Detect which cell encompasses the target text, then output its (X, Y) center coordinate. 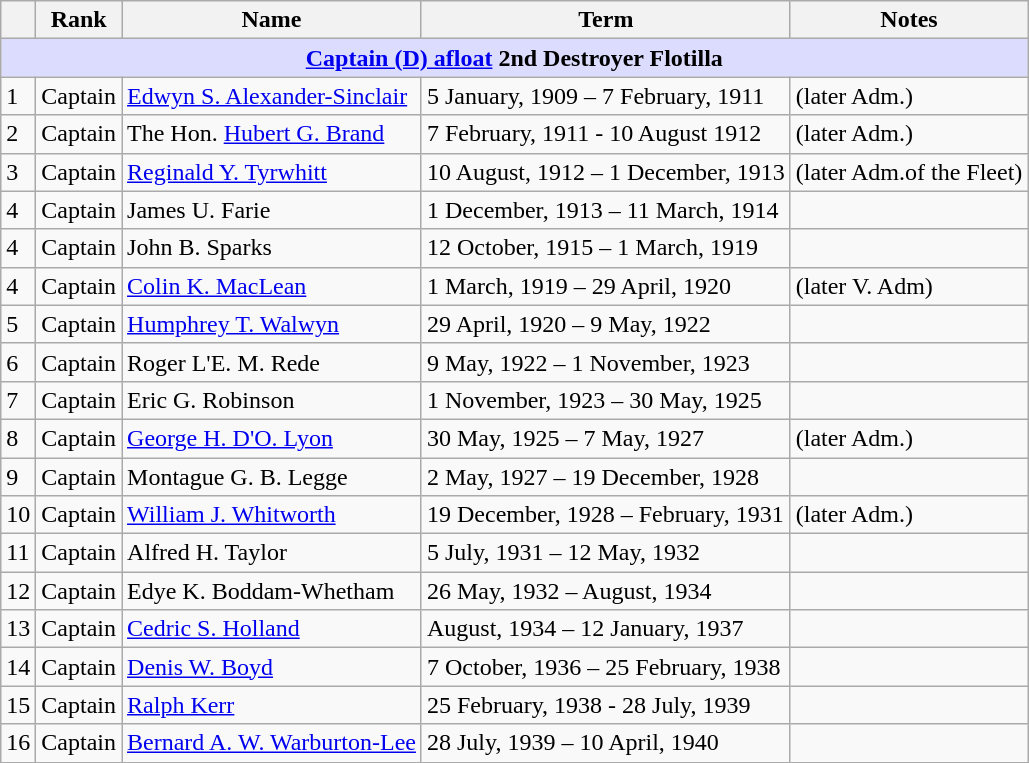
Ralph Kerr (272, 705)
10 (18, 515)
29 April, 1920 – 9 May, 1922 (606, 324)
14 (18, 667)
Bernard A. W. Warburton-Lee (272, 743)
William J. Whitworth (272, 515)
15 (18, 705)
Captain (D) afloat 2nd Destroyer Flotilla (514, 58)
Name (272, 20)
7 October, 1936 – 25 February, 1938 (606, 667)
Edye K. Boddam-Whetham (272, 591)
Notes (909, 20)
Cedric S. Holland (272, 629)
John B. Sparks (272, 248)
August, 1934 – 12 January, 1937 (606, 629)
Roger L'E. M. Rede (272, 362)
Edwyn S. Alexander-Sinclair (272, 96)
(later V. Adm) (909, 286)
Colin K. MacLean (272, 286)
5 (18, 324)
8 (18, 438)
5 July, 1931 – 12 May, 1932 (606, 553)
7 (18, 400)
11 (18, 553)
Montague G. B. Legge (272, 477)
Alfred H. Taylor (272, 553)
(later Adm.of the Fleet) (909, 172)
30 May, 1925 – 7 May, 1927 (606, 438)
The Hon. Hubert G. Brand (272, 134)
James U. Farie (272, 210)
Humphrey T. Walwyn (272, 324)
12 (18, 591)
12 October, 1915 – 1 March, 1919 (606, 248)
9 May, 1922 – 1 November, 1923 (606, 362)
Reginald Y. Tyrwhitt (272, 172)
1 (18, 96)
25 February, 1938 - 28 July, 1939 (606, 705)
1 March, 1919 – 29 April, 1920 (606, 286)
28 July, 1939 – 10 April, 1940 (606, 743)
13 (18, 629)
9 (18, 477)
3 (18, 172)
7 February, 1911 - 10 August 1912 (606, 134)
16 (18, 743)
26 May, 1932 – August, 1934 (606, 591)
Term (606, 20)
1 December, 1913 – 11 March, 1914 (606, 210)
2 (18, 134)
2 May, 1927 – 19 December, 1928 (606, 477)
10 August, 1912 – 1 December, 1913 (606, 172)
1 November, 1923 – 30 May, 1925 (606, 400)
Rank (79, 20)
6 (18, 362)
George H. D'O. Lyon (272, 438)
Eric G. Robinson (272, 400)
Denis W. Boyd (272, 667)
5 January, 1909 – 7 February, 1911 (606, 96)
19 December, 1928 – February, 1931 (606, 515)
